Return the (x, y) coordinate for the center point of the cell that contains the specified text.  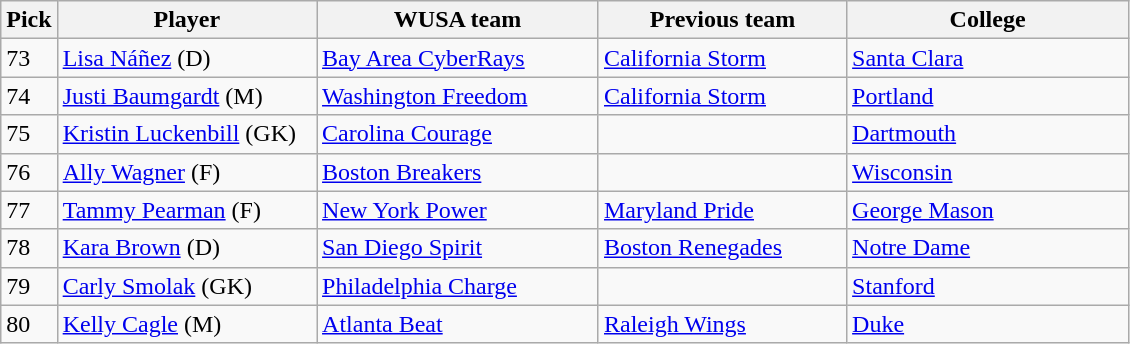
Tammy Pearman (F) (186, 210)
74 (29, 96)
79 (29, 286)
Bay Area CyberRays (458, 58)
75 (29, 134)
Ally Wagner (F) (186, 172)
Stanford (988, 286)
Boston Breakers (458, 172)
Carly Smolak (GK) (186, 286)
Philadelphia Charge (458, 286)
New York Power (458, 210)
77 (29, 210)
San Diego Spirit (458, 248)
Maryland Pride (722, 210)
Justi Baumgardt (M) (186, 96)
College (988, 20)
Kristin Luckenbill (GK) (186, 134)
Raleigh Wings (722, 324)
Pick (29, 20)
Dartmouth (988, 134)
WUSA team (458, 20)
Boston Renegades (722, 248)
Player (186, 20)
Duke (988, 324)
Washington Freedom (458, 96)
Notre Dame (988, 248)
Wisconsin (988, 172)
76 (29, 172)
Kelly Cagle (M) (186, 324)
Carolina Courage (458, 134)
Santa Clara (988, 58)
73 (29, 58)
78 (29, 248)
Kara Brown (D) (186, 248)
80 (29, 324)
Portland (988, 96)
Lisa Náñez (D) (186, 58)
Previous team (722, 20)
Atlanta Beat (458, 324)
George Mason (988, 210)
